From the cell containing the given text, extract its center point as (X, Y) coordinate. 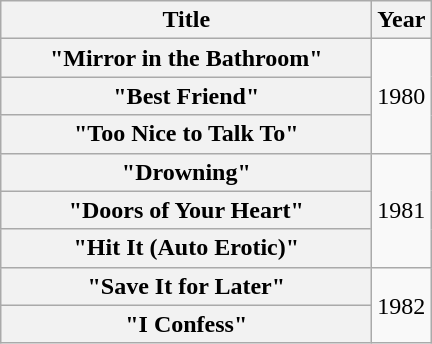
1982 (402, 305)
"Best Friend" (186, 96)
"Mirror in the Bathroom" (186, 58)
"Too Nice to Talk To" (186, 134)
1980 (402, 96)
"Doors of Your Heart" (186, 210)
Title (186, 20)
"Save It for Later" (186, 286)
Year (402, 20)
"I Confess" (186, 324)
1981 (402, 210)
"Hit It (Auto Erotic)" (186, 248)
"Drowning" (186, 172)
